From the cell containing the given text, extract its center point as [x, y] coordinate. 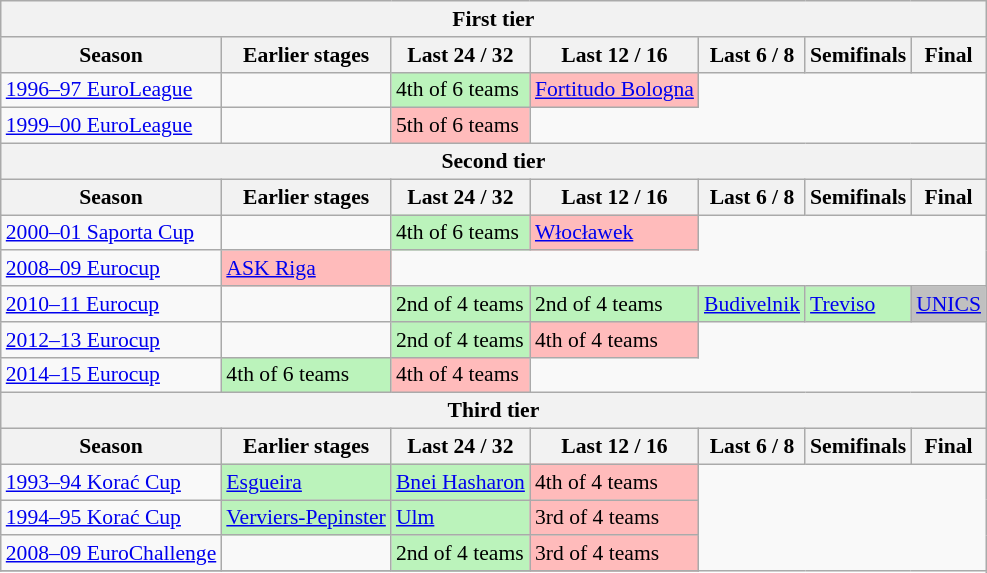
1993–94 Korać Cup [112, 482]
Treviso [858, 304]
1994–95 Korać Cup [112, 518]
ASK Riga [306, 269]
1996–97 EuroLeague [112, 90]
Verviers-Pepinster [306, 518]
2000–01 Saporta Cup [112, 233]
1999–00 EuroLeague [112, 126]
Bnei Hasharon [460, 482]
Fortitudo Bologna [614, 90]
Ulm [460, 518]
Esgueira [306, 482]
5th of 6 teams [460, 126]
2010–11 Eurocup [112, 304]
Budivelnik [752, 304]
Third tier [494, 411]
2014–15 Eurocup [112, 375]
2008–09 Eurocup [112, 269]
Second tier [494, 162]
2012–13 Eurocup [112, 340]
First tier [494, 19]
UNICS [948, 304]
2008–09 EuroChallenge [112, 554]
Włocławek [614, 233]
